For the text-containing cell, return its midpoint in [x, y] coordinate format. 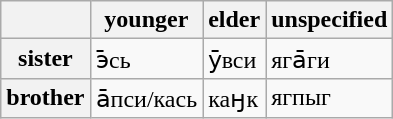
а̄пси/кась [146, 98]
unspecified [330, 20]
brother [46, 98]
ягпыг [330, 98]
elder [234, 20]
э̄сь [146, 59]
younger [146, 20]
ӯвси [234, 59]
яга̄ги [330, 59]
каӈк [234, 98]
sister [46, 59]
